Locate the cell with the specified text and output its (X, Y) center coordinate. 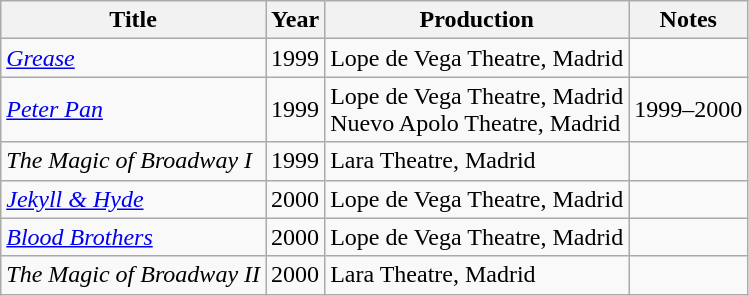
The Magic of Broadway II (134, 275)
Blood Brothers (134, 237)
1999–2000 (688, 110)
Grease (134, 58)
Production (477, 20)
Lope de Vega Theatre, Madrid Nuevo Apolo Theatre, Madrid (477, 110)
Title (134, 20)
Notes (688, 20)
Year (296, 20)
Peter Pan (134, 110)
Jekyll & Hyde (134, 199)
The Magic of Broadway I (134, 161)
